From the cell containing the given text, extract its center point as [x, y] coordinate. 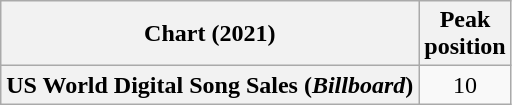
Peakposition [465, 34]
Chart (2021) [210, 34]
10 [465, 85]
US World Digital Song Sales (Billboard) [210, 85]
